Identify which cell holds the provided text, then report its [x, y] central coordinate. 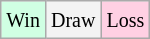
Loss [126, 20]
Win [24, 20]
Draw [72, 20]
